Scan for the cell matching the given text and deliver its [X, Y] coordinate at center. 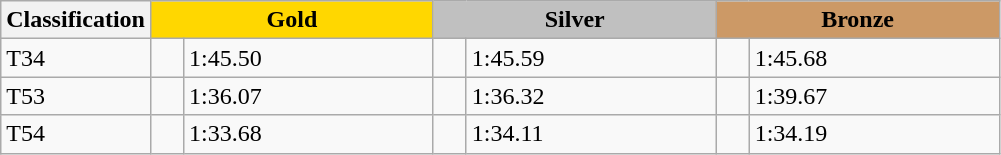
1:45.50 [308, 58]
T53 [76, 96]
Classification [76, 20]
1:34.19 [874, 134]
Bronze [858, 20]
1:39.67 [874, 96]
T34 [76, 58]
1:34.11 [591, 134]
Gold [292, 20]
1:36.32 [591, 96]
1:45.59 [591, 58]
1:33.68 [308, 134]
Silver [574, 20]
T54 [76, 134]
1:36.07 [308, 96]
1:45.68 [874, 58]
